Output the [x, y] coordinate of the center of the cell containing the given text.  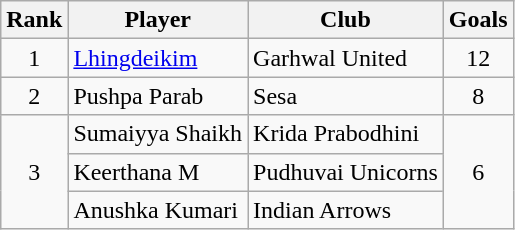
Club [346, 20]
3 [34, 172]
Krida Prabodhini [346, 134]
Garhwal United [346, 58]
Keerthana M [158, 172]
Pudhuvai Unicorns [346, 172]
Lhingdeikim [158, 58]
Sesa [346, 96]
Pushpa Parab [158, 96]
Anushka Kumari [158, 210]
2 [34, 96]
8 [478, 96]
6 [478, 172]
12 [478, 58]
Indian Arrows [346, 210]
Sumaiyya Shaikh [158, 134]
Goals [478, 20]
Rank [34, 20]
Player [158, 20]
1 [34, 58]
